Capture the cell that displays the provided text and extract its [X, Y] central coordinate. 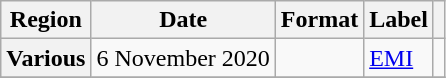
Region [46, 20]
EMI [399, 58]
Label [399, 20]
Format [319, 20]
Date [183, 20]
Various [46, 58]
6 November 2020 [183, 58]
